Locate the cell with the specified text and output its (x, y) center coordinate. 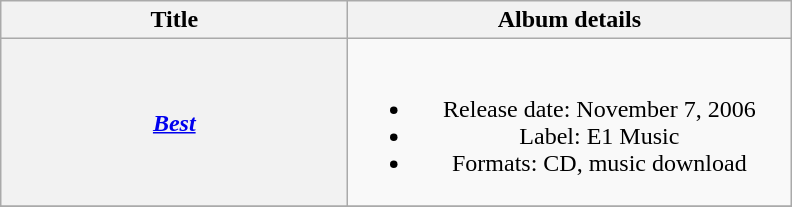
Album details (570, 20)
Best (174, 122)
Title (174, 20)
Release date: November 7, 2006Label: E1 MusicFormats: CD, music download (570, 122)
